Search for the cell housing the specified text and yield its [x, y] center coordinate. 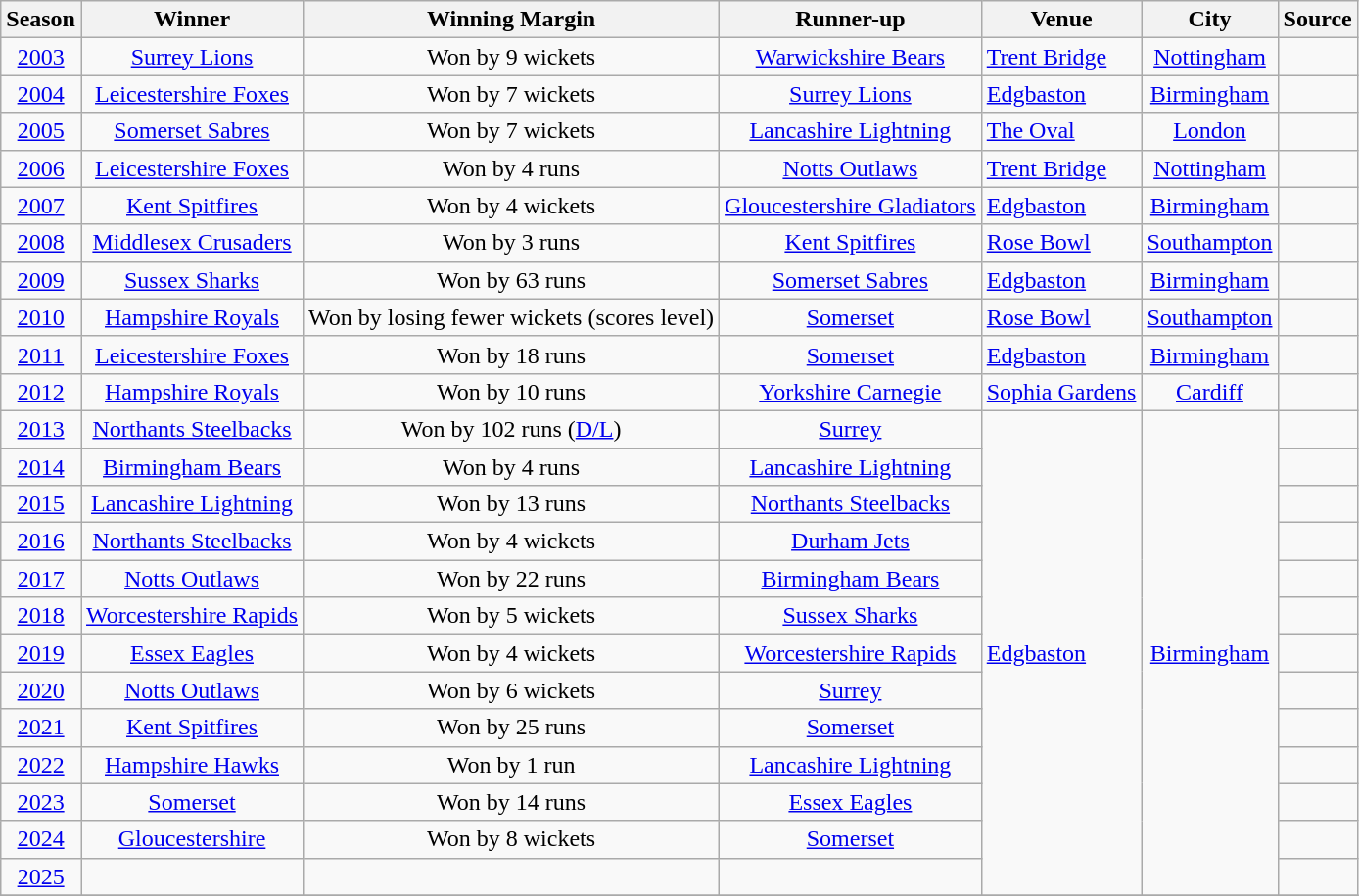
Won by 63 runs [511, 280]
Source [1318, 20]
London [1210, 131]
2005 [41, 131]
Warwickshire Bears [851, 57]
2007 [41, 206]
Won by 9 wickets [511, 57]
Middlesex Crusaders [192, 243]
2008 [41, 243]
Won by 25 runs [511, 728]
Won by 8 wickets [511, 839]
The Oval [1061, 131]
2017 [41, 579]
Durham Jets [851, 542]
2019 [41, 653]
2016 [41, 542]
Season [41, 20]
2014 [41, 467]
Won by losing fewer wickets (scores level) [511, 317]
2011 [41, 354]
Cardiff [1210, 392]
2023 [41, 802]
Won by 3 runs [511, 243]
2021 [41, 728]
Venue [1061, 20]
Runner-up [851, 20]
Won by 13 runs [511, 504]
2018 [41, 616]
2025 [41, 876]
2003 [41, 57]
Won by 10 runs [511, 392]
Gloucestershire [192, 839]
Yorkshire Carnegie [851, 392]
Winning Margin [511, 20]
Hampshire Hawks [192, 765]
2006 [41, 168]
2015 [41, 504]
2010 [41, 317]
Winner [192, 20]
2013 [41, 429]
2004 [41, 94]
Won by 14 runs [511, 802]
Won by 1 run [511, 765]
2020 [41, 690]
Won by 102 runs (D/L) [511, 429]
Won by 6 wickets [511, 690]
2024 [41, 839]
Won by 22 runs [511, 579]
Gloucestershire Gladiators [851, 206]
2022 [41, 765]
Sophia Gardens [1061, 392]
Won by 18 runs [511, 354]
Won by 5 wickets [511, 616]
City [1210, 20]
2009 [41, 280]
2012 [41, 392]
